From the cell containing the given text, extract its center point as [X, Y] coordinate. 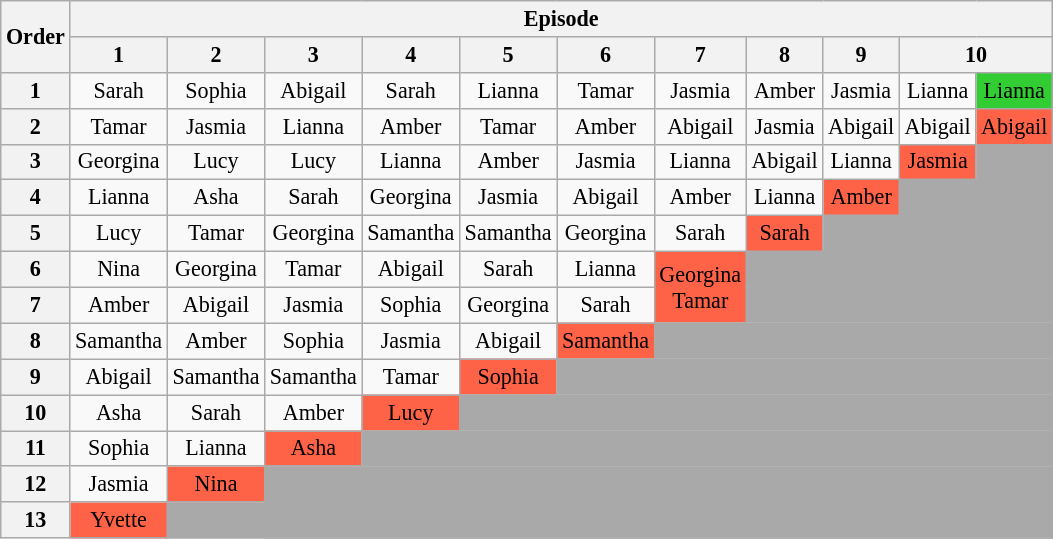
GeorginaTamar [700, 287]
Yvette [118, 520]
12 [36, 484]
13 [36, 520]
Order [36, 36]
11 [36, 448]
Episode [562, 18]
